Find where the given text appears and provide that cell's center as (X, Y) coordinate. 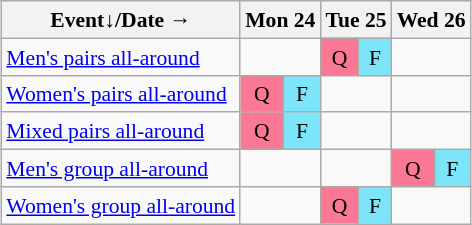
Event↓/Date → (120, 20)
Wed 26 (432, 20)
Women's pairs all-around (120, 94)
Women's group all-around (120, 204)
Tue 25 (356, 20)
Men's pairs all-around (120, 56)
Men's group all-around (120, 168)
Mon 24 (280, 20)
Mixed pairs all-around (120, 130)
